Return [X, Y] of the center of cell containing provided text 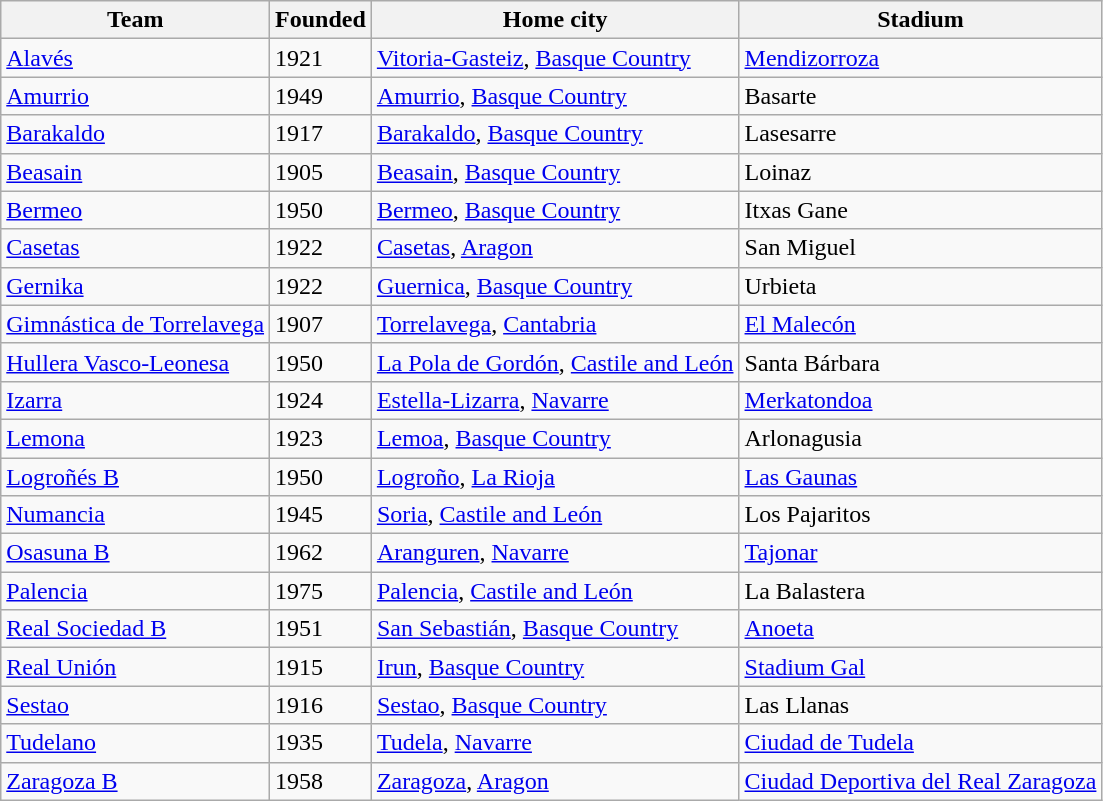
Logroñés B [136, 477]
Stadium [920, 20]
Palencia, Castile and León [555, 591]
Lasesarre [920, 134]
Lemoa, Basque Country [555, 438]
1951 [321, 629]
Zaragoza, Aragon [555, 781]
1975 [321, 591]
Tudelano [136, 743]
Casetas, Aragon [555, 248]
1945 [321, 515]
Basarte [920, 96]
Irun, Basque Country [555, 667]
Zaragoza B [136, 781]
Alavés [136, 58]
La Pola de Gordón, Castile and León [555, 362]
Numancia [136, 515]
Los Pajaritos [920, 515]
Soria, Castile and León [555, 515]
Beasain, Basque Country [555, 172]
Lemona [136, 438]
Las Gaunas [920, 477]
1916 [321, 705]
1958 [321, 781]
Logroño, La Rioja [555, 477]
Barakaldo [136, 134]
Amurrio, Basque Country [555, 96]
Merkatondoa [920, 400]
Osasuna B [136, 553]
Vitoria-Gasteiz, Basque Country [555, 58]
1924 [321, 400]
1915 [321, 667]
Mendizorroza [920, 58]
Tudela, Navarre [555, 743]
Arlonagusia [920, 438]
Palencia [136, 591]
1905 [321, 172]
Las Llanas [920, 705]
Casetas [136, 248]
Estella-Lizarra, Navarre [555, 400]
La Balastera [920, 591]
Itxas Gane [920, 210]
Torrelavega, Cantabria [555, 324]
Gimnástica de Torrelavega [136, 324]
Sestao, Basque Country [555, 705]
Anoeta [920, 629]
Team [136, 20]
1962 [321, 553]
Ciudad de Tudela [920, 743]
Hullera Vasco-Leonesa [136, 362]
Ciudad Deportiva del Real Zaragoza [920, 781]
Stadium Gal [920, 667]
Bermeo [136, 210]
Real Sociedad B [136, 629]
Founded [321, 20]
1917 [321, 134]
Amurrio [136, 96]
1949 [321, 96]
Aranguren, Navarre [555, 553]
Guernica, Basque Country [555, 286]
1921 [321, 58]
El Malecón [920, 324]
San Miguel [920, 248]
Tajonar [920, 553]
Urbieta [920, 286]
Izarra [136, 400]
Real Unión [136, 667]
1907 [321, 324]
Barakaldo, Basque Country [555, 134]
San Sebastián, Basque Country [555, 629]
Home city [555, 20]
Gernika [136, 286]
Bermeo, Basque Country [555, 210]
Beasain [136, 172]
Santa Bárbara [920, 362]
Loinaz [920, 172]
Sestao [136, 705]
1935 [321, 743]
1923 [321, 438]
